Detect which cell encompasses the target text, then output its [x, y] center coordinate. 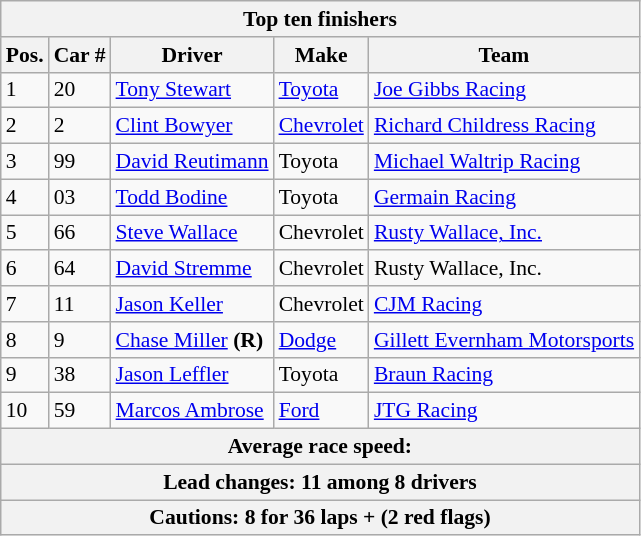
Ford [322, 411]
5 [25, 233]
Chase Miller (R) [192, 340]
99 [80, 162]
Car # [80, 55]
Team [504, 55]
38 [80, 375]
CJM Racing [504, 304]
Cautions: 8 for 36 laps + (2 red flags) [320, 518]
Make [322, 55]
Marcos Ambrose [192, 411]
David Stremme [192, 269]
Steve Wallace [192, 233]
Braun Racing [504, 375]
11 [80, 304]
Richard Childress Racing [504, 126]
20 [80, 90]
Average race speed: [320, 447]
Clint Bowyer [192, 126]
Jason Leffler [192, 375]
03 [80, 197]
Germain Racing [504, 197]
Tony Stewart [192, 90]
1 [25, 90]
6 [25, 269]
10 [25, 411]
Driver [192, 55]
Michael Waltrip Racing [504, 162]
David Reutimann [192, 162]
3 [25, 162]
Todd Bodine [192, 197]
JTG Racing [504, 411]
Jason Keller [192, 304]
8 [25, 340]
59 [80, 411]
64 [80, 269]
7 [25, 304]
Pos. [25, 55]
Gillett Evernham Motorsports [504, 340]
66 [80, 233]
Dodge [322, 340]
Top ten finishers [320, 19]
Lead changes: 11 among 8 drivers [320, 482]
Joe Gibbs Racing [504, 90]
4 [25, 197]
